Detect which cell encompasses the target text, then output its (x, y) center coordinate. 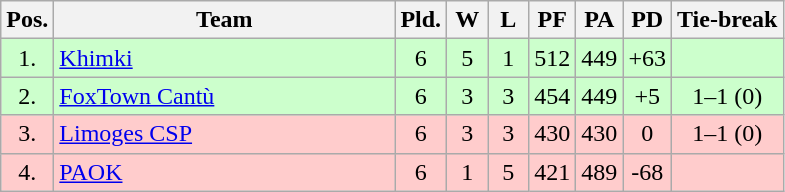
2. (28, 96)
+5 (648, 96)
PAOK (224, 172)
512 (552, 58)
PF (552, 20)
4. (28, 172)
Pos. (28, 20)
W (468, 20)
L (508, 20)
Limoges CSP (224, 134)
-68 (648, 172)
1. (28, 58)
0 (648, 134)
489 (600, 172)
FoxTown Cantù (224, 96)
PA (600, 20)
3. (28, 134)
+63 (648, 58)
Tie-break (727, 20)
421 (552, 172)
Khimki (224, 58)
PD (648, 20)
454 (552, 96)
Pld. (421, 20)
Team (224, 20)
